Find where the given text appears and provide that cell's center as [X, Y] coordinate. 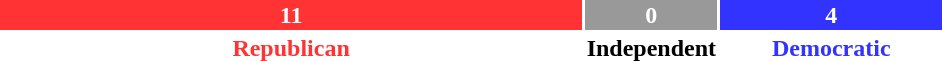
11 [291, 15]
4 [832, 15]
0 [651, 15]
